Detect which cell encompasses the target text, then output its (X, Y) center coordinate. 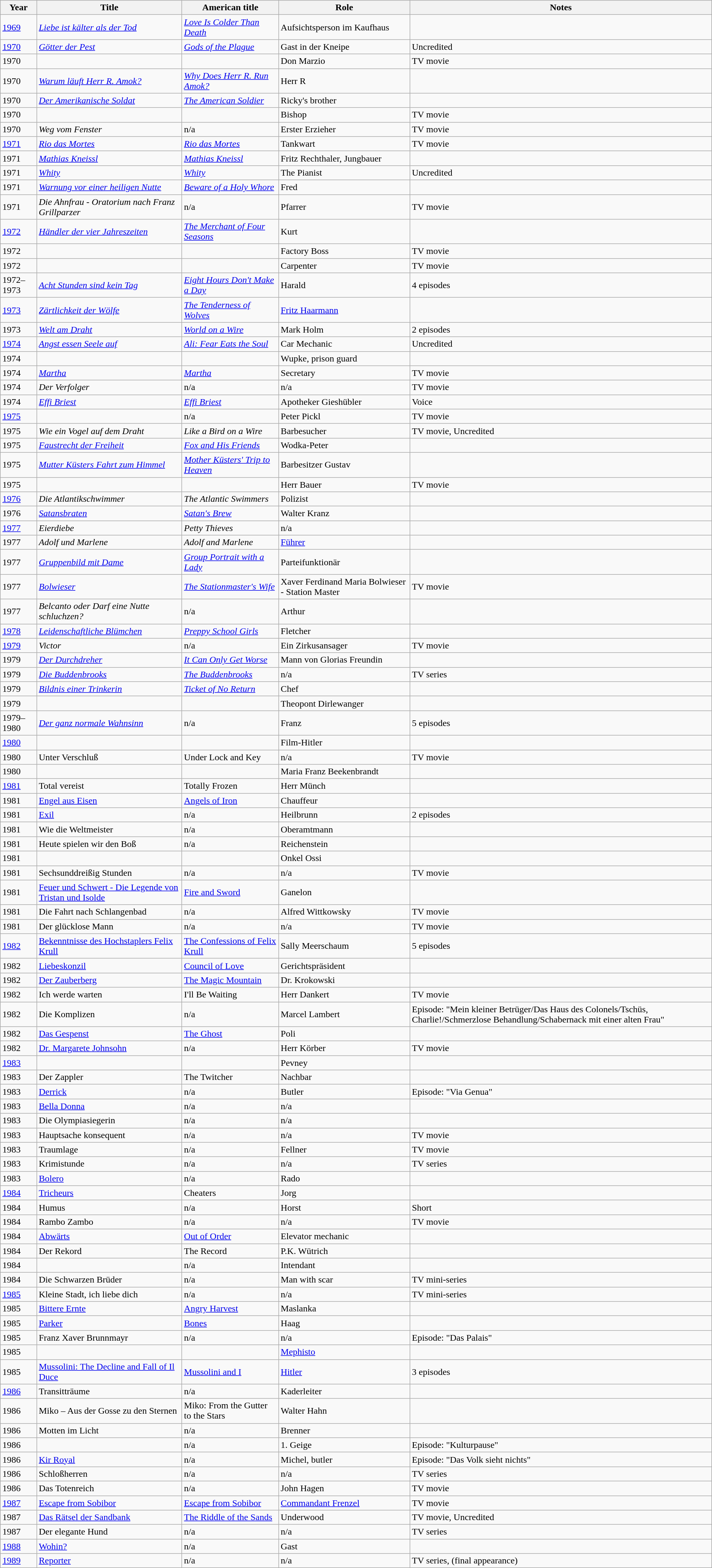
Oberamtmann (345, 829)
1978 (19, 631)
The Twitcher (230, 1077)
Episode: "Das Palais" (561, 1338)
The Record (230, 1251)
Der Zauberberg (109, 980)
Chef (345, 689)
American title (230, 8)
Marcel Lambert (345, 1014)
Notes (561, 8)
Der ganz normale Wahnsinn (109, 723)
Commandant Frenzel (345, 1503)
Hauptsache konsequent (109, 1135)
Rambo Zambo (109, 1222)
Mann von Glorias Freundin (345, 660)
Die Ahnfrau - Oratorium nach Franz Grillparzer (109, 207)
Warum läuft Herr R. Amok? (109, 81)
Sally Meerschaum (345, 946)
Factory Boss (345, 251)
Like a Bird on a Wire (230, 431)
Warnung vor einer heiligen Nutte (109, 187)
Council of Love (230, 966)
Episode: "Mein kleiner Betrüger/Das Haus des Colonels/Tschüs, Charlie!/Schmerzlose Behandlung/Schabernack mit einer alten Frau" (561, 1014)
Motten im Licht (109, 1430)
Kleine Stadt, ich liebe dich (109, 1294)
Heilbrunn (345, 815)
It Can Only Get Worse (230, 660)
Haag (345, 1323)
Engel aus Eisen (109, 801)
Chauffeur (345, 801)
Reichenstein (345, 844)
Die Schwarzen Brüder (109, 1280)
Under Lock and Key (230, 757)
Kurt (345, 232)
Maria Franz Beekenbrandt (345, 772)
The Tenderness of Wolves (230, 310)
Der glücklose Mann (109, 926)
Fritz Rechthaler, Jungbauer (345, 158)
Die Komplizen (109, 1014)
Ein Zirkusansager (345, 645)
Aufsichtsperson im Kaufhaus (345, 27)
Götter der Pest (109, 47)
Horst (345, 1207)
Preppy School Girls (230, 631)
Bekenntnisse des Hochstaplers Felix Krull (109, 946)
P.K. Wütrich (345, 1251)
Bolero (109, 1178)
John Hagen (345, 1488)
Traumlage (109, 1149)
Der Zappler (109, 1077)
The Stationmaster's Wife (230, 587)
Heute spielen wir den Boß (109, 844)
Onkel Ossi (345, 858)
Der Rekord (109, 1251)
Man with scar (345, 1280)
Hitler (345, 1371)
Herr Münch (345, 786)
Ticket of No Return (230, 689)
Eierdiebe (109, 528)
Unter Verschluß (109, 757)
The Atlantic Swimmers (230, 499)
Gerichtspräsident (345, 966)
Elevator mechanic (345, 1236)
Why Does Herr R. Run Amok? (230, 81)
Group Portrait with a Lady (230, 562)
Voice (561, 402)
Satansbraten (109, 514)
Gruppenbild mit Dame (109, 562)
Butler (345, 1092)
Out of Order (230, 1236)
Sechsunddreißig Stunden (109, 873)
Das Rätsel der Sandbank (109, 1517)
Tricheurs (109, 1193)
Secretary (345, 373)
Kir Royal (109, 1459)
Intendant (345, 1265)
Herr Dankert (345, 994)
Arthur (345, 611)
Mussolini and I (230, 1371)
Liebe ist kälter als der Tod (109, 27)
4 episodes (561, 285)
Die Fahrt nach Schlangenbad (109, 912)
The Ghost (230, 1034)
Walter Hahn (345, 1411)
Bolwieser (109, 587)
Ali: Fear Eats the Soul (230, 344)
Weg vom Fenster (109, 129)
Exil (109, 815)
Gast in der Kneipe (345, 47)
Pevney (345, 1063)
Mephisto (345, 1352)
Mutter Küsters Fahrt zum Himmel (109, 465)
Mother Küsters' Trip to Heaven (230, 465)
1979–1980 (19, 723)
Love Is Colder Than Death (230, 27)
Mark Holm (345, 330)
Franz Xaver Brunnmayr (109, 1338)
Kaderleiter (345, 1391)
Nachbar (345, 1077)
The Riddle of the Sands (230, 1517)
Parker (109, 1323)
Peter Pickl (345, 416)
Krimistunde (109, 1164)
Belcanto oder Darf eine Nutte schluchzen? (109, 611)
Tankwart (345, 144)
Miko: From the Gutter to the Stars (230, 1411)
Fritz Haarmann (345, 310)
Short (561, 1207)
Episode: "Via Genua" (561, 1092)
The American Soldier (230, 100)
Cheaters (230, 1193)
Wie ein Vogel auf dem Draht (109, 431)
Film-Hitler (345, 742)
1. Geige (345, 1445)
Angst essen Seele auf (109, 344)
Feuer und Schwert - Die Legende von Tristan und Isolde (109, 893)
Episode: "Kulturpause" (561, 1445)
Wohin? (109, 1546)
3 episodes (561, 1371)
1972–1973 (19, 285)
Brenner (345, 1430)
1988 (19, 1546)
Satan's Brew (230, 514)
Adolf und Marlene (109, 542)
Der elegante Hund (109, 1532)
Welt am Draht (109, 330)
1969 (19, 27)
Rado (345, 1178)
Apotheker Gieshübler (345, 402)
Schloßherren (109, 1474)
Fire and Sword (230, 893)
World on a Wire (230, 330)
Barbesitzer Gustav (345, 465)
Total vereist (109, 786)
Polizist (345, 499)
Mussolini: The Decline and Fall of Il Duce (109, 1371)
Role (345, 8)
Angry Harvest (230, 1309)
Faustrecht der Freiheit (109, 445)
Alfred Wittkowsky (345, 912)
Dr. Krokowski (345, 980)
Erster Erzieher (345, 129)
I'll Be Waiting (230, 994)
The Pianist (345, 173)
Führer (345, 542)
Gast (345, 1546)
Harald (345, 285)
Der Verfolger (109, 387)
Bella Donna (109, 1106)
Beware of a Holy Whore (230, 187)
Victor (109, 645)
Bishop (345, 115)
Die Olympiasiegerin (109, 1121)
Angels of Iron (230, 801)
Transitträume (109, 1391)
Liebeskonzil (109, 966)
Gods of the Plague (230, 47)
Humus (109, 1207)
Fox and His Friends (230, 445)
Derrick (109, 1092)
Theopont Dirlewanger (345, 703)
Fletcher (345, 631)
Poli (345, 1034)
Fred (345, 187)
Wie die Weltmeister (109, 829)
Year (19, 8)
Adolf and Marlene (230, 542)
Wodka-Peter (345, 445)
Don Marzio (345, 61)
The Buddenbrooks (230, 674)
Miko – Aus der Gosse zu den Sternen (109, 1411)
Die Buddenbrooks (109, 674)
Herr Körber (345, 1048)
Underwood (345, 1517)
Maslanka (345, 1309)
TV series, (final appearance) (561, 1561)
Franz (345, 723)
The Magic Mountain (230, 980)
Jorg (345, 1193)
Zärtlichkeit der Wölfe (109, 310)
Michel, butler (345, 1459)
Reporter (109, 1561)
Walter Kranz (345, 514)
Herr Bauer (345, 485)
Parteifunktionär (345, 562)
Ricky's brother (345, 100)
Bittere Ernte (109, 1309)
Title (109, 8)
1989 (19, 1561)
The Confessions of Felix Krull (230, 946)
Das Totenreich (109, 1488)
The Merchant of Four Seasons (230, 232)
Fellner (345, 1149)
Der Amerikanische Soldat (109, 100)
Pfarrer (345, 207)
Dr. Margarete Johnsohn (109, 1048)
Carpenter (345, 266)
Abwärts (109, 1236)
Die Atlantikschwimmer (109, 499)
Der Durchdreher (109, 660)
Eight Hours Don't Make a Day (230, 285)
Ganelon (345, 893)
Ich werde warten (109, 994)
Petty Thieves (230, 528)
Bones (230, 1323)
Leidenschaftliche Blümchen (109, 631)
Xaver Ferdinand Maria Bolwieser - Station Master (345, 587)
Acht Stunden sind kein Tag (109, 285)
Barbesucher (345, 431)
Totally Frozen (230, 786)
Das Gespenst (109, 1034)
Bildnis einer Trinkerin (109, 689)
Episode: "Das Volk sieht nichts" (561, 1459)
Wupke, prison guard (345, 358)
Händler der vier Jahreszeiten (109, 232)
Car Mechanic (345, 344)
Herr R (345, 81)
